Locate the cell with the specified text and output its (X, Y) center coordinate. 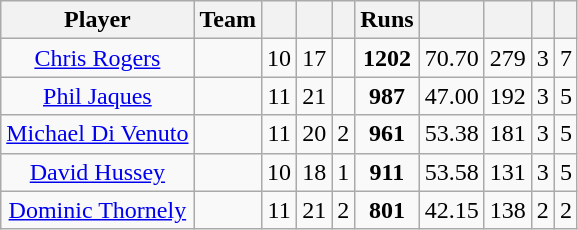
42.15 (452, 210)
Dominic Thornely (98, 210)
Chris Rogers (98, 58)
Runs (387, 20)
70.70 (452, 58)
961 (387, 134)
David Hussey (98, 172)
1 (344, 172)
7 (566, 58)
18 (314, 172)
53.58 (452, 172)
17 (314, 58)
Player (98, 20)
987 (387, 96)
801 (387, 210)
Team (228, 20)
131 (508, 172)
1202 (387, 58)
Phil Jaques (98, 96)
53.38 (452, 134)
181 (508, 134)
138 (508, 210)
Michael Di Venuto (98, 134)
911 (387, 172)
192 (508, 96)
279 (508, 58)
20 (314, 134)
47.00 (452, 96)
